For the text-containing cell, return its midpoint in (X, Y) coordinate format. 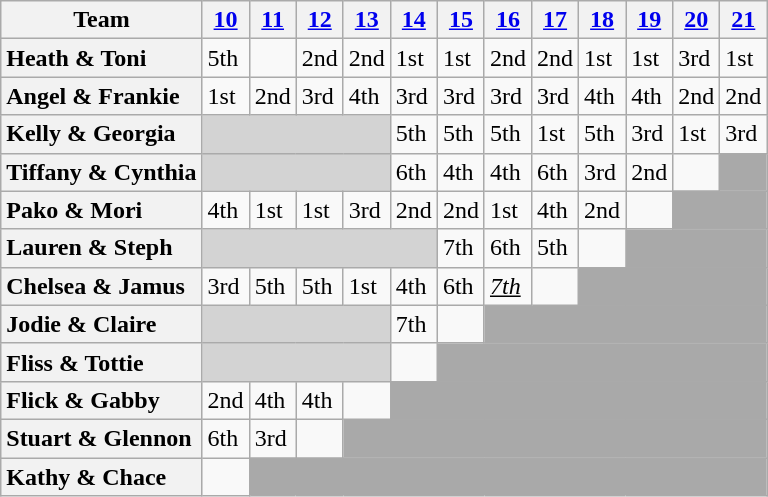
Tiffany & Cynthia (102, 172)
Lauren & Steph (102, 248)
13 (366, 20)
17 (556, 20)
11 (272, 20)
Chelsea & Jamus (102, 286)
Flick & Gabby (102, 400)
Stuart & Glennon (102, 438)
Fliss & Tottie (102, 362)
Kelly & Georgia (102, 134)
20 (696, 20)
10 (226, 20)
18 (602, 20)
Jodie & Claire (102, 324)
14 (414, 20)
Angel & Frankie (102, 96)
21 (744, 20)
15 (460, 20)
Pako & Mori (102, 210)
12 (320, 20)
Team (102, 20)
Kathy & Chace (102, 477)
Heath & Toni (102, 58)
16 (508, 20)
19 (650, 20)
